Provide the (X, Y) coordinate of the cell's center where the given text is located.  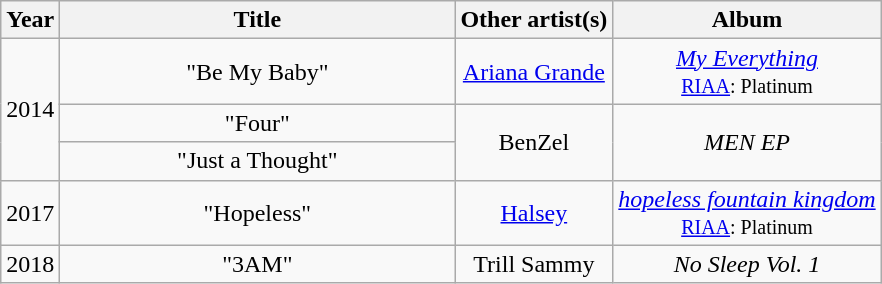
2017 (30, 212)
Other artist(s) (534, 20)
hopeless fountain kingdomRIAA: Platinum (747, 212)
My EverythingRIAA: Platinum (747, 72)
"Just a Thought" (258, 161)
MEN EP (747, 142)
2018 (30, 264)
BenZel (534, 142)
2014 (30, 110)
"3AM" (258, 264)
No Sleep Vol. 1 (747, 264)
"Hopeless" (258, 212)
Ariana Grande (534, 72)
Year (30, 20)
Title (258, 20)
"Four" (258, 123)
Trill Sammy (534, 264)
"Be My Baby" (258, 72)
Album (747, 20)
Halsey (534, 212)
